Capture the cell that displays the provided text and extract its [X, Y] central coordinate. 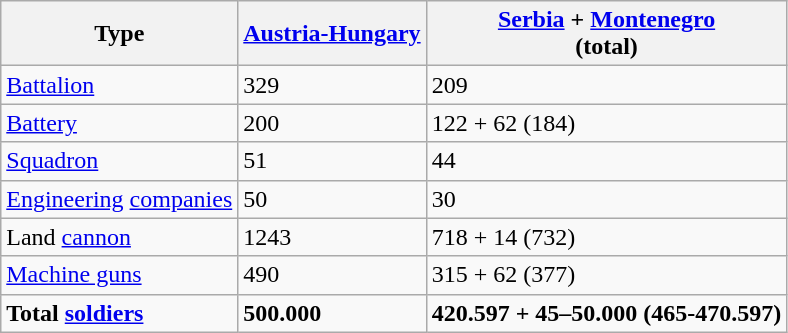
209 [606, 85]
500.000 [332, 313]
Total soldiers [120, 313]
490 [332, 275]
200 [332, 123]
718 + 14 (732) [606, 237]
30 [606, 199]
44 [606, 161]
50 [332, 199]
Battery [120, 123]
Squadron [120, 161]
Machine guns [120, 275]
51 [332, 161]
420.597 + 45–50.000 (465-470.597) [606, 313]
Austria-Hungary [332, 34]
Type [120, 34]
315 + 62 (377) [606, 275]
Engineering companies [120, 199]
329 [332, 85]
122 + 62 (184) [606, 123]
Land cannon [120, 237]
1243 [332, 237]
Battalion [120, 85]
Serbia + Montenegro(total) [606, 34]
